Return the [x, y] coordinate for the center point of the cell that contains the specified text.  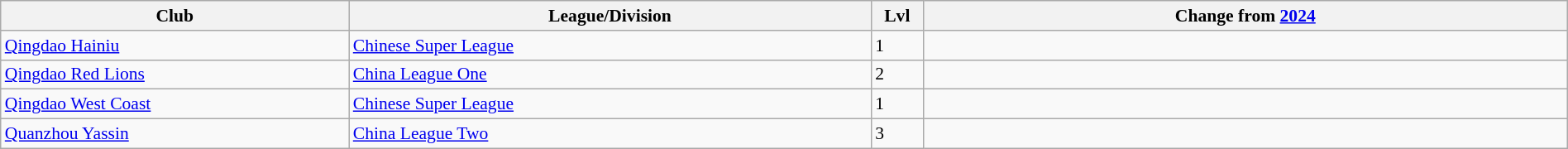
3 [896, 134]
Qingdao Hainiu [175, 46]
Quanzhou Yassin [175, 134]
Lvl [896, 16]
Qingdao Red Lions [175, 74]
China League Two [610, 134]
Change from 2024 [1245, 16]
2 [896, 74]
League/Division [610, 16]
Club [175, 16]
Qingdao West Coast [175, 104]
China League One [610, 74]
